Detect which cell encompasses the target text, then output its [X, Y] center coordinate. 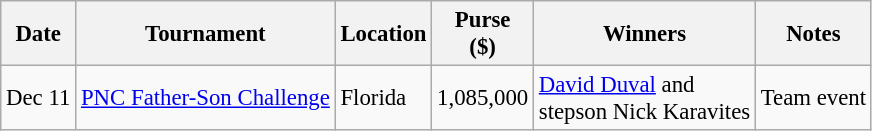
Purse($) [483, 34]
David Duval andstepson Nick Karavites [645, 98]
Team event [813, 98]
Dec 11 [38, 98]
Date [38, 34]
Winners [645, 34]
Location [384, 34]
Notes [813, 34]
Florida [384, 98]
Tournament [206, 34]
PNC Father-Son Challenge [206, 98]
1,085,000 [483, 98]
